Capture the cell that displays the provided text and extract its (x, y) central coordinate. 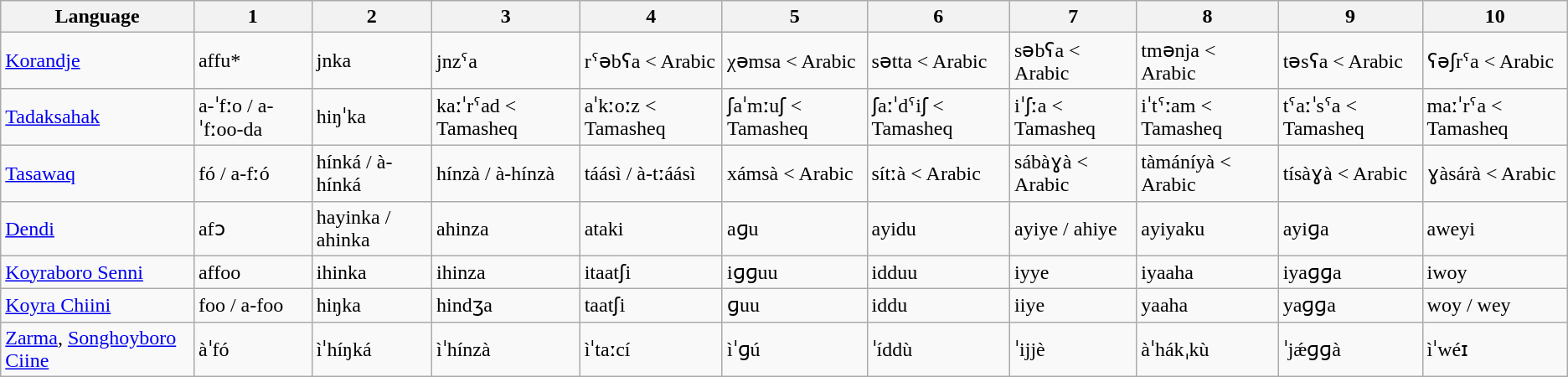
tísàɣà < Arabic (1350, 173)
kaːˈrˤad < Tamasheq (506, 116)
tmənja < Arabic (1208, 60)
woy / wey (1494, 306)
təsʕa < Arabic (1350, 60)
Koyraboro Senni (97, 272)
səbʕa < Arabic (1074, 60)
rˁəbʕa < Arabic (651, 60)
Tasawaq (97, 173)
aweyi (1494, 228)
iˈtˤːam < Tamasheq (1208, 116)
ʃaˈmːuʃ < Tamasheq (794, 116)
10 (1494, 17)
3 (506, 17)
Tadaksahak (97, 116)
ìˈtaːcí (651, 349)
iwoy (1494, 272)
ayidu (938, 228)
8 (1208, 17)
ˈijjè (1074, 349)
Dendi (97, 228)
a-ˈfːo / a-ˈfːoo-da (253, 116)
ɣàsárà < Arabic (1494, 173)
afɔ (253, 228)
iddu (938, 306)
sábàɣà < Arabic (1074, 173)
affu* (253, 60)
ihinza (506, 272)
ataki (651, 228)
4 (651, 17)
maːˈrˤa < Tamasheq (1494, 116)
yaaha (1208, 306)
iˈʃːa < Tamasheq (1074, 116)
Koyra Chiini (97, 306)
iɡɡuu (794, 272)
hiŋˈka (372, 116)
hiŋka (372, 306)
ìˈɡú (794, 349)
ʃaːˈdˤiʃ < Tamasheq (938, 116)
hínká / à-hínká (372, 173)
iyye (1074, 272)
ayiɡa (1350, 228)
tàmáníyà < Arabic (1208, 173)
táásì / à-tːáásì (651, 173)
ihinka (372, 272)
ahinza (506, 228)
aɡu (794, 228)
hayinka / ahinka (372, 228)
àˈfó (253, 349)
tˤaːˈsˤa < Tamasheq (1350, 116)
ayiyaku (1208, 228)
ìˈhínzà (506, 349)
ʕəʃrˁa < Arabic (1494, 60)
taatʃi (651, 306)
ayiye / ahiye (1074, 228)
àˈhákˌkù (1208, 349)
ˈíddù (938, 349)
1 (253, 17)
6 (938, 17)
itaatʃi (651, 272)
xámsà < Arabic (794, 173)
iyaaha (1208, 272)
χəmsa < Arabic (794, 60)
idduu (938, 272)
7 (1074, 17)
jnzˁa (506, 60)
ìˈwéɪ (1494, 349)
iiye (1074, 306)
aˈkːoːz < Tamasheq (651, 116)
Korandje (97, 60)
Language (97, 17)
hindʒa (506, 306)
affoo (253, 272)
5 (794, 17)
fó / a-fːó (253, 173)
Zarma, Songhoyboro Ciine (97, 349)
ìˈhíŋká (372, 349)
2 (372, 17)
jnka (372, 60)
ɡuu (794, 306)
sítːà < Arabic (938, 173)
hínzà / à-hínzà (506, 173)
sətta < Arabic (938, 60)
iyaɡɡa (1350, 272)
foo / a-foo (253, 306)
yaɡɡa (1350, 306)
ˈjǽɡɡà (1350, 349)
9 (1350, 17)
